Scan for the cell matching the given text and deliver its (x, y) coordinate at center. 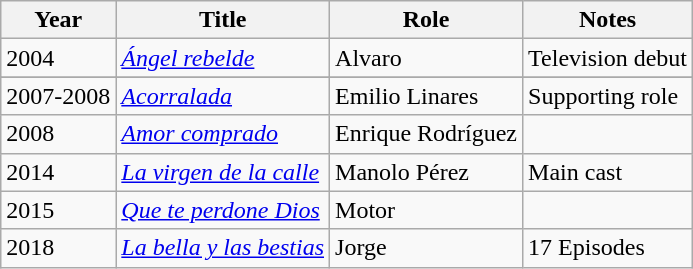
Alvaro (426, 58)
Year (58, 20)
Emilio Linares (426, 96)
2008 (58, 134)
2014 (58, 172)
Notes (608, 20)
Title (223, 20)
Ángel rebelde (223, 58)
Role (426, 20)
2018 (58, 248)
La virgen de la calle (223, 172)
Supporting role (608, 96)
2007-2008 (58, 96)
Acorralada (223, 96)
17 Episodes (608, 248)
Que te perdone Dios (223, 210)
Main cast (608, 172)
2015 (58, 210)
La bella y las bestias (223, 248)
Manolo Pérez (426, 172)
Motor (426, 210)
Amor comprado (223, 134)
Enrique Rodríguez (426, 134)
2004 (58, 58)
Television debut (608, 58)
Jorge (426, 248)
